Identify which cell holds the provided text, then report its [X, Y] central coordinate. 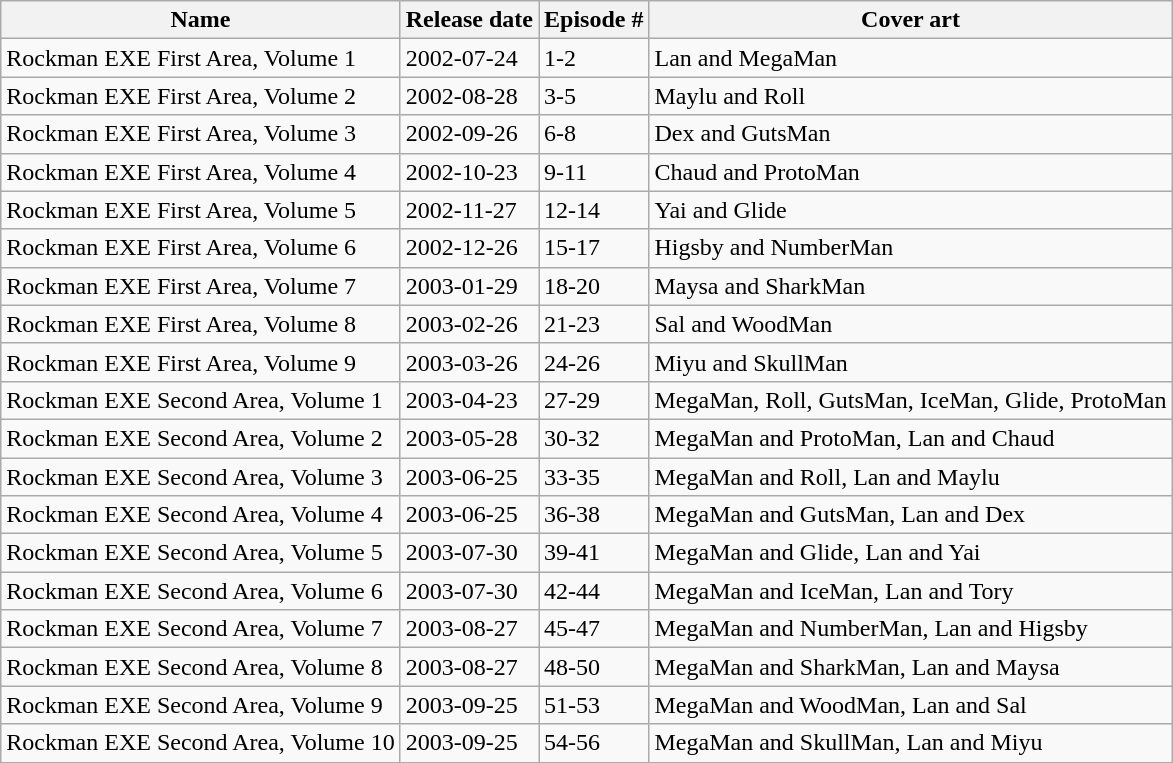
2003-03-26 [469, 362]
MegaMan and NumberMan, Lan and Higsby [910, 629]
2002-12-26 [469, 248]
Episode # [594, 20]
Name [200, 20]
12-14 [594, 210]
Rockman EXE Second Area, Volume 7 [200, 629]
Rockman EXE First Area, Volume 2 [200, 96]
2003-04-23 [469, 400]
42-44 [594, 591]
Rockman EXE First Area, Volume 8 [200, 324]
1-2 [594, 58]
2003-05-28 [469, 438]
51-53 [594, 705]
Rockman EXE Second Area, Volume 9 [200, 705]
33-35 [594, 477]
39-41 [594, 553]
Sal and WoodMan [910, 324]
3-5 [594, 96]
Rockman EXE Second Area, Volume 6 [200, 591]
24-26 [594, 362]
Rockman EXE Second Area, Volume 1 [200, 400]
Release date [469, 20]
15-17 [594, 248]
MegaMan and Roll, Lan and Maylu [910, 477]
Rockman EXE Second Area, Volume 8 [200, 667]
Chaud and ProtoMan [910, 172]
Rockman EXE Second Area, Volume 5 [200, 553]
Rockman EXE First Area, Volume 7 [200, 286]
54-56 [594, 743]
Rockman EXE First Area, Volume 6 [200, 248]
Rockman EXE First Area, Volume 4 [200, 172]
MegaMan and SharkMan, Lan and Maysa [910, 667]
MegaMan and WoodMan, Lan and Sal [910, 705]
9-11 [594, 172]
2002-11-27 [469, 210]
2002-08-28 [469, 96]
MegaMan and ProtoMan, Lan and Chaud [910, 438]
Miyu and SkullMan [910, 362]
2003-01-29 [469, 286]
Rockman EXE First Area, Volume 5 [200, 210]
2002-10-23 [469, 172]
18-20 [594, 286]
Rockman EXE Second Area, Volume 10 [200, 743]
Maysa and SharkMan [910, 286]
Cover art [910, 20]
Maylu and Roll [910, 96]
36-38 [594, 515]
2002-07-24 [469, 58]
21-23 [594, 324]
Rockman EXE Second Area, Volume 3 [200, 477]
MegaMan, Roll, GutsMan, IceMan, Glide, ProtoMan [910, 400]
30-32 [594, 438]
MegaMan and Glide, Lan and Yai [910, 553]
Rockman EXE Second Area, Volume 4 [200, 515]
MegaMan and SkullMan, Lan and Miyu [910, 743]
Lan and MegaMan [910, 58]
MegaMan and GutsMan, Lan and Dex [910, 515]
2003-02-26 [469, 324]
Rockman EXE First Area, Volume 9 [200, 362]
MegaMan and IceMan, Lan and Tory [910, 591]
Rockman EXE Second Area, Volume 2 [200, 438]
27-29 [594, 400]
48-50 [594, 667]
Yai and Glide [910, 210]
Higsby and NumberMan [910, 248]
Dex and GutsMan [910, 134]
Rockman EXE First Area, Volume 3 [200, 134]
6-8 [594, 134]
2002-09-26 [469, 134]
Rockman EXE First Area, Volume 1 [200, 58]
45-47 [594, 629]
